Search for the cell housing the specified text and yield its (X, Y) center coordinate. 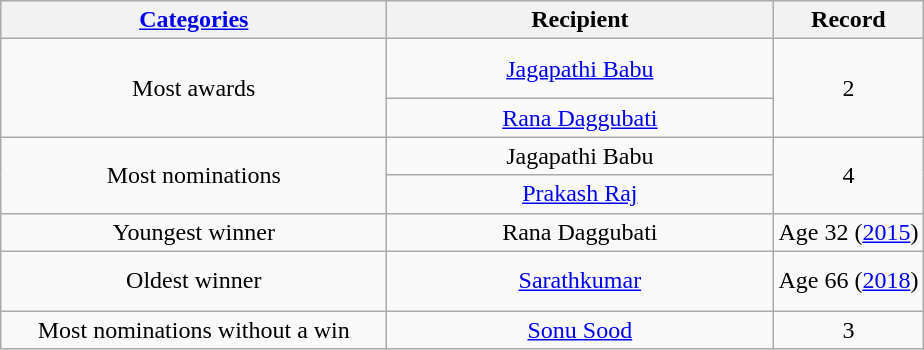
Sonu Sood (580, 330)
Most nominations (194, 175)
Record (848, 20)
Prakash Raj (580, 194)
Sarathkumar (580, 281)
Age 66 (2018) (848, 281)
2 (848, 88)
Most awards (194, 88)
4 (848, 175)
Age 32 (2015) (848, 232)
3 (848, 330)
Youngest winner (194, 232)
Categories (194, 20)
Recipient (580, 20)
Most nominations without a win (194, 330)
Oldest winner (194, 281)
